From the cell containing the given text, extract its center point as [X, Y] coordinate. 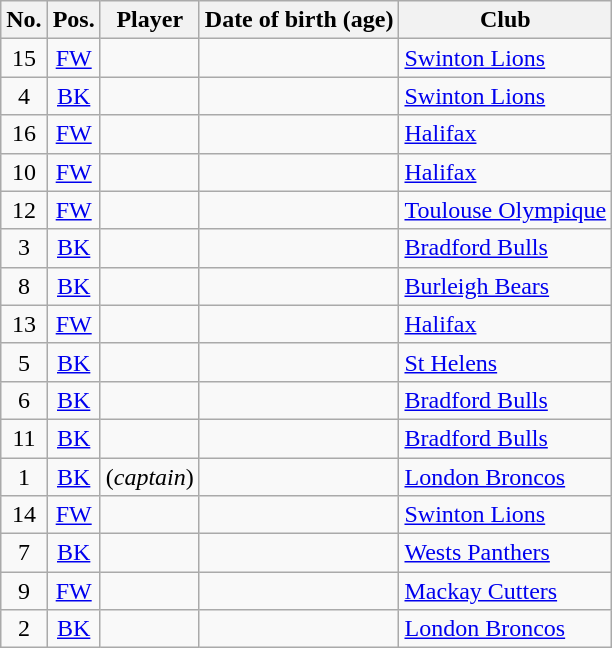
15 [24, 58]
Player [150, 20]
1 [24, 477]
St Helens [506, 362]
Toulouse Olympique [506, 210]
6 [24, 400]
2 [24, 629]
11 [24, 438]
16 [24, 134]
8 [24, 286]
10 [24, 172]
Pos. [74, 20]
(captain) [150, 477]
Burleigh Bears [506, 286]
13 [24, 324]
14 [24, 515]
9 [24, 591]
No. [24, 20]
12 [24, 210]
5 [24, 362]
7 [24, 553]
Club [506, 20]
Mackay Cutters [506, 591]
4 [24, 96]
3 [24, 248]
Date of birth (age) [299, 20]
Wests Panthers [506, 553]
